From the cell containing the given text, extract its center point as (x, y) coordinate. 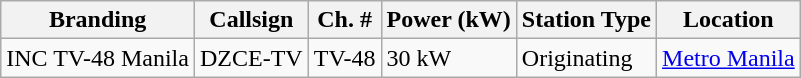
Originating (586, 58)
Power (kW) (448, 20)
Branding (98, 20)
Callsign (251, 20)
INC TV-48 Manila (98, 58)
Metro Manila (729, 58)
DZCE-TV (251, 58)
30 kW (448, 58)
TV-48 (344, 58)
Ch. # (344, 20)
Location (729, 20)
Station Type (586, 20)
